Scan for the cell matching the given text and deliver its (x, y) coordinate at center. 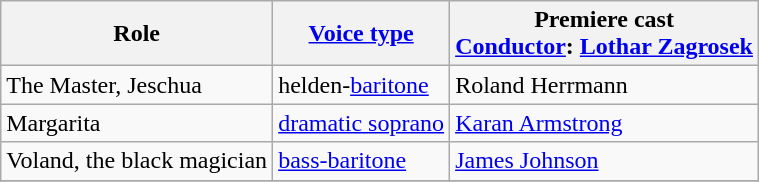
bass-baritone (362, 161)
Karan Armstrong (604, 123)
Voice type (362, 34)
James Johnson (604, 161)
Roland Herrmann (604, 85)
Margarita (137, 123)
Premiere castConductor: Lothar Zagrosek (604, 34)
Role (137, 34)
dramatic soprano (362, 123)
The Master, Jeschua (137, 85)
helden-baritone (362, 85)
Voland, the black magician (137, 161)
